Capture the cell that displays the provided text and extract its (x, y) central coordinate. 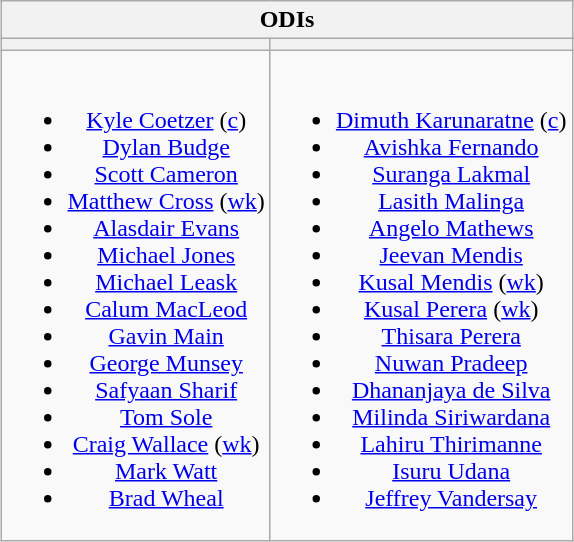
ODIs (287, 20)
